Return the [X, Y] coordinate for the center point of the cell that contains the specified text.  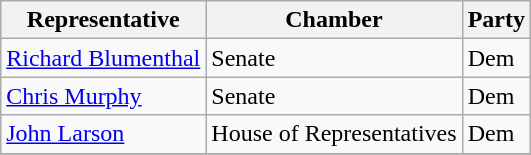
Richard Blumenthal [104, 58]
House of Representatives [334, 134]
Party [496, 20]
Chris Murphy [104, 96]
Chamber [334, 20]
Representative [104, 20]
John Larson [104, 134]
